Provide the (X, Y) coordinate of the cell's center where the given text is located.  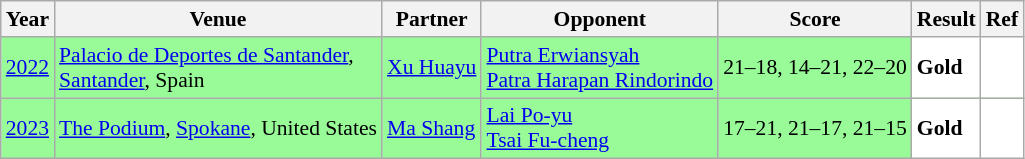
Partner (432, 19)
Putra Erwiansyah Patra Harapan Rindorindo (600, 68)
Lai Po-yu Tsai Fu-cheng (600, 128)
2022 (28, 68)
Score (815, 19)
17–21, 21–17, 21–15 (815, 128)
Ref (1002, 19)
Palacio de Deportes de Santander,Santander, Spain (218, 68)
Ma Shang (432, 128)
Opponent (600, 19)
21–18, 14–21, 22–20 (815, 68)
Xu Huayu (432, 68)
Year (28, 19)
Result (946, 19)
Venue (218, 19)
2023 (28, 128)
The Podium, Spokane, United States (218, 128)
